Return [X, Y] of the center of cell containing provided text 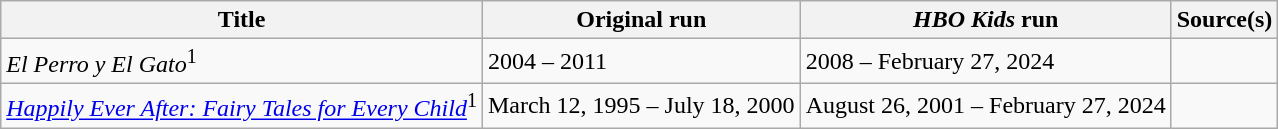
HBO Kids run [986, 20]
August 26, 2001 – February 27, 2024 [986, 106]
Happily Ever After: Fairy Tales for Every Child1 [242, 106]
Original run [641, 20]
March 12, 1995 – July 18, 2000 [641, 106]
Title [242, 20]
2004 – 2011 [641, 62]
2008 – February 27, 2024 [986, 62]
El Perro y El Gato1 [242, 62]
Source(s) [1224, 20]
